Locate the cell with the specified text and output its (x, y) center coordinate. 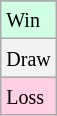
Loss (28, 96)
Win (28, 20)
Draw (28, 58)
